Scan for the cell matching the given text and deliver its (x, y) coordinate at center. 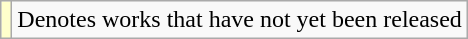
Denotes works that have not yet been released (240, 20)
